Detect which cell encompasses the target text, then output its (x, y) center coordinate. 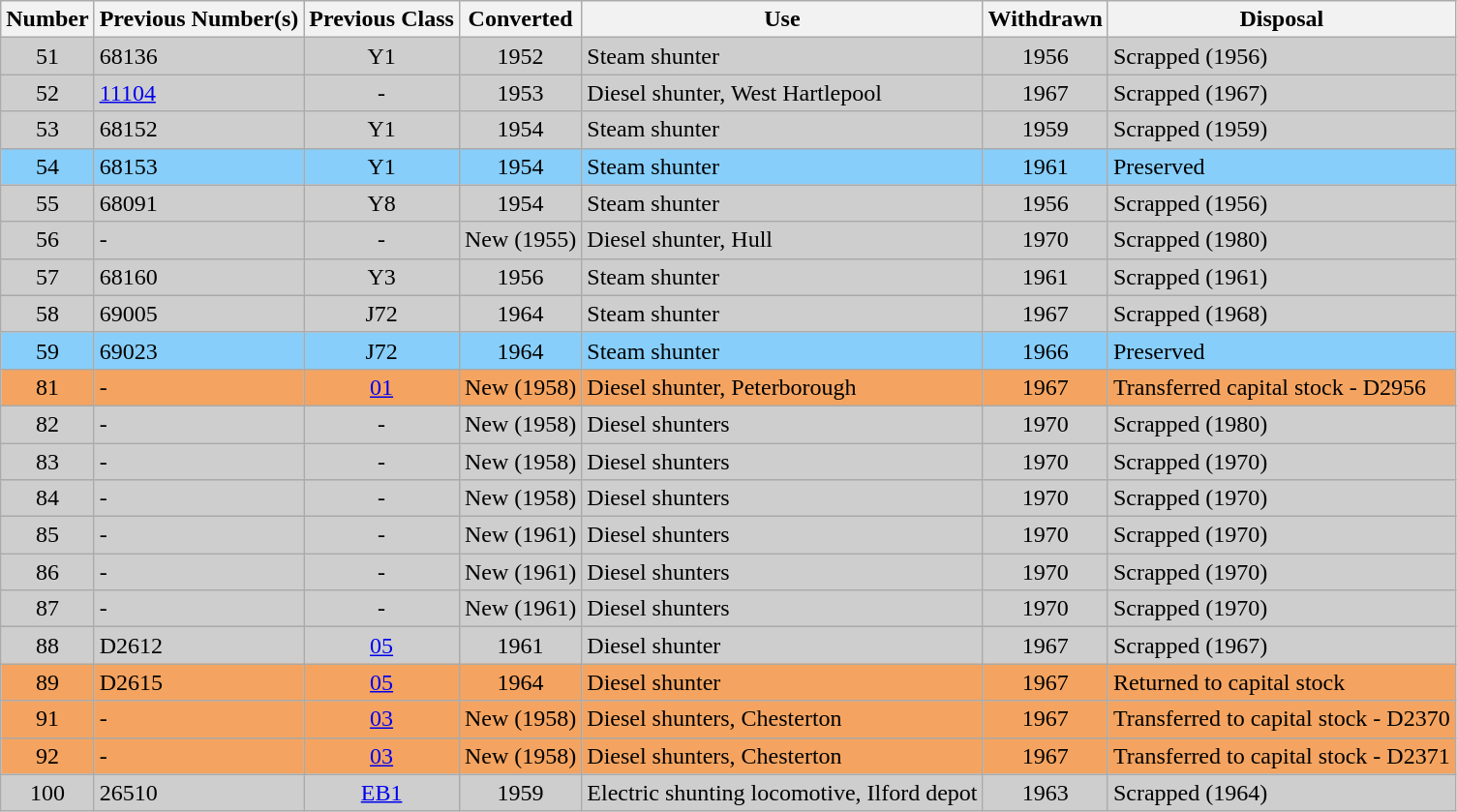
59 (47, 350)
Electric shunting locomotive, Ilford depot (782, 793)
54 (47, 166)
Scrapped (1961) (1282, 277)
Scrapped (1959) (1282, 130)
1952 (520, 56)
53 (47, 130)
Previous Number(s) (199, 19)
11104 (199, 93)
100 (47, 793)
Scrapped (1964) (1282, 793)
58 (47, 314)
Scrapped (1968) (1282, 314)
57 (47, 277)
Transferred to capital stock - D2371 (1282, 756)
Returned to capital stock (1282, 682)
Y8 (381, 203)
D2612 (199, 646)
68160 (199, 277)
Converted (520, 19)
69005 (199, 314)
52 (47, 93)
Transferred to capital stock - D2370 (1282, 719)
1963 (1046, 793)
Previous Class (381, 19)
Withdrawn (1046, 19)
68091 (199, 203)
Diesel shunter, Hull (782, 240)
New (1955) (520, 240)
89 (47, 682)
Y3 (381, 277)
Disposal (1282, 19)
88 (47, 646)
Diesel shunter, West Hartlepool (782, 93)
81 (47, 387)
1953 (520, 93)
69023 (199, 350)
68152 (199, 130)
56 (47, 240)
82 (47, 424)
1966 (1046, 350)
86 (47, 572)
92 (47, 756)
01 (381, 387)
68153 (199, 166)
D2615 (199, 682)
85 (47, 535)
84 (47, 498)
83 (47, 462)
Transferred capital stock - D2956 (1282, 387)
91 (47, 719)
55 (47, 203)
Use (782, 19)
87 (47, 609)
68136 (199, 56)
51 (47, 56)
26510 (199, 793)
EB1 (381, 793)
Diesel shunter, Peterborough (782, 387)
Number (47, 19)
